Scan for the cell matching the given text and deliver its [x, y] coordinate at center. 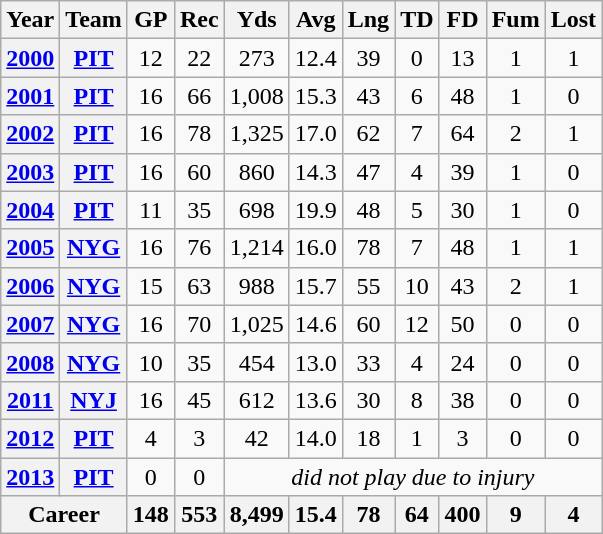
11 [150, 210]
55 [368, 286]
13.0 [316, 362]
14.0 [316, 438]
GP [150, 20]
47 [368, 172]
8,499 [256, 515]
63 [199, 286]
FD [462, 20]
2008 [30, 362]
9 [516, 515]
2013 [30, 477]
2006 [30, 286]
5 [417, 210]
22 [199, 58]
6 [417, 96]
Career [64, 515]
12.4 [316, 58]
2003 [30, 172]
2000 [30, 58]
76 [199, 248]
1,025 [256, 324]
62 [368, 134]
50 [462, 324]
13.6 [316, 400]
15.4 [316, 515]
860 [256, 172]
33 [368, 362]
273 [256, 58]
988 [256, 286]
15 [150, 286]
24 [462, 362]
15.3 [316, 96]
Yds [256, 20]
16.0 [316, 248]
Year [30, 20]
45 [199, 400]
NYJ [94, 400]
14.3 [316, 172]
17.0 [316, 134]
2002 [30, 134]
2012 [30, 438]
Avg [316, 20]
Team [94, 20]
2011 [30, 400]
698 [256, 210]
1,325 [256, 134]
13 [462, 58]
148 [150, 515]
70 [199, 324]
15.7 [316, 286]
18 [368, 438]
400 [462, 515]
Lost [573, 20]
553 [199, 515]
did not play due to injury [413, 477]
2004 [30, 210]
TD [417, 20]
66 [199, 96]
42 [256, 438]
Rec [199, 20]
2005 [30, 248]
Fum [516, 20]
1,008 [256, 96]
454 [256, 362]
14.6 [316, 324]
2001 [30, 96]
8 [417, 400]
2007 [30, 324]
38 [462, 400]
612 [256, 400]
19.9 [316, 210]
1,214 [256, 248]
Lng [368, 20]
